Capture the cell that displays the provided text and extract its (X, Y) central coordinate. 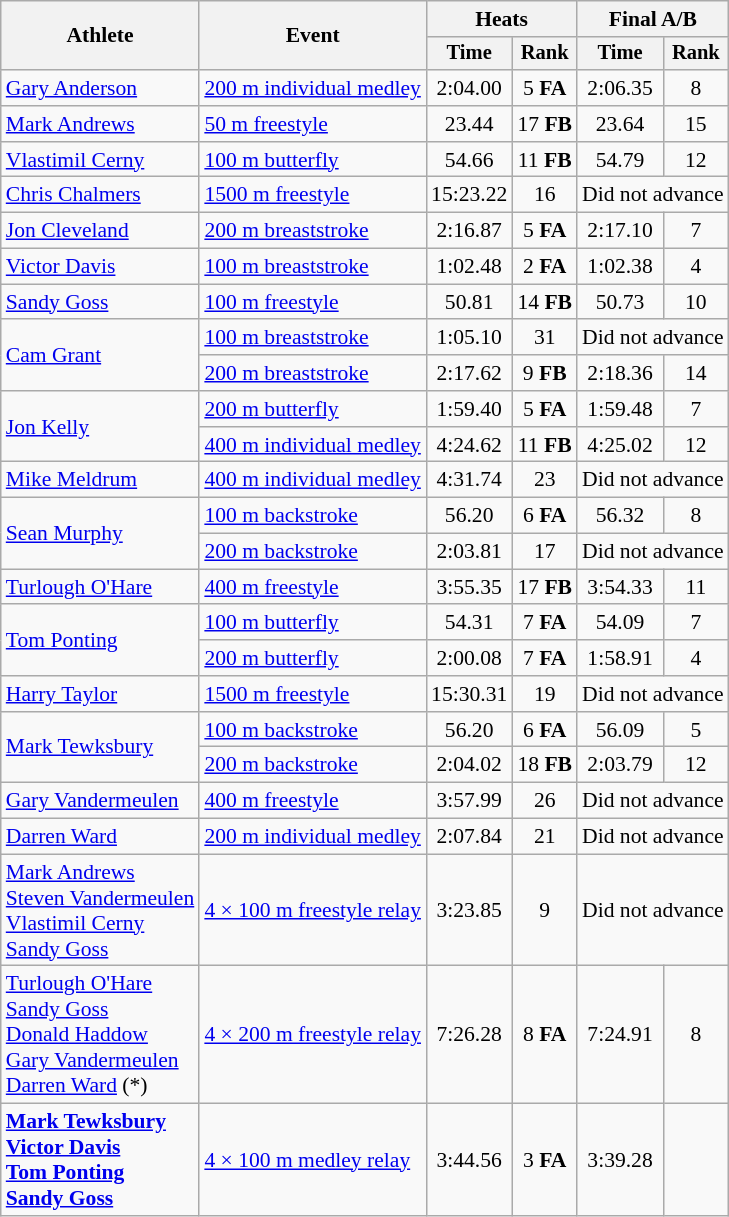
2:06.35 (620, 88)
2:00.08 (469, 658)
4:24.62 (469, 445)
9 (544, 910)
4 × 100 m medley relay (312, 1160)
11 (696, 587)
15:23.22 (469, 195)
16 (544, 195)
54.09 (620, 623)
56.32 (620, 516)
4:25.02 (620, 445)
31 (544, 338)
1:02.38 (620, 267)
Gary Anderson (100, 88)
3:23.85 (469, 910)
Mark AndrewsSteven VandermeulenVlastimil CernySandy Goss (100, 910)
3 FA (544, 1160)
Harry Taylor (100, 694)
Mike Meldrum (100, 480)
1:58.91 (620, 658)
14 (696, 373)
3:57.99 (469, 801)
3:44.56 (469, 1160)
15 (696, 124)
5 (696, 730)
3:54.33 (620, 587)
54.66 (469, 160)
Jon Cleveland (100, 231)
Heats (502, 19)
3:39.28 (620, 1160)
50 m freestyle (312, 124)
15:30.31 (469, 694)
Jon Kelly (100, 426)
7:26.28 (469, 1035)
56.09 (620, 730)
7:24.91 (620, 1035)
Athlete (100, 36)
8 FA (544, 1035)
1:02.48 (469, 267)
Turlough O'Hare (100, 587)
Mark Tewksbury (100, 748)
Sandy Goss (100, 302)
Sean Murphy (100, 534)
4:31.74 (469, 480)
4 × 100 m freestyle relay (312, 910)
2:04.00 (469, 88)
1:59.40 (469, 409)
17 (544, 552)
Event (312, 36)
23 (544, 480)
54.31 (469, 623)
50.81 (469, 302)
14 FB (544, 302)
2:03.79 (620, 765)
18 FB (544, 765)
Mark TewksburyVictor DavisTom PontingSandy Goss (100, 1160)
2:07.84 (469, 837)
2:03.81 (469, 552)
50.73 (620, 302)
Darren Ward (100, 837)
1:05.10 (469, 338)
2:04.02 (469, 765)
2:17.10 (620, 231)
26 (544, 801)
2:16.87 (469, 231)
Vlastimil Cerny (100, 160)
21 (544, 837)
23.64 (620, 124)
19 (544, 694)
4 × 200 m freestyle relay (312, 1035)
9 FB (544, 373)
2:18.36 (620, 373)
Chris Chalmers (100, 195)
3:55.35 (469, 587)
54.79 (620, 160)
Final A/B (653, 19)
Tom Ponting (100, 640)
10 (696, 302)
2 FA (544, 267)
Mark Andrews (100, 124)
Victor Davis (100, 267)
23.44 (469, 124)
100 m freestyle (312, 302)
Turlough O'HareSandy GossDonald HaddowGary VandermeulenDarren Ward (*) (100, 1035)
1:59.48 (620, 409)
Cam Grant (100, 356)
2:17.62 (469, 373)
Gary Vandermeulen (100, 801)
